Detect which cell encompasses the target text, then output its (x, y) center coordinate. 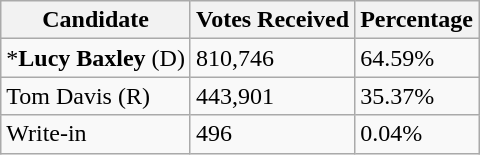
35.37% (417, 96)
810,746 (272, 58)
*Lucy Baxley (D) (96, 58)
Write-in (96, 134)
Candidate (96, 20)
Votes Received (272, 20)
0.04% (417, 134)
443,901 (272, 96)
Percentage (417, 20)
496 (272, 134)
Tom Davis (R) (96, 96)
64.59% (417, 58)
